Return [X, Y] of the center of cell containing provided text 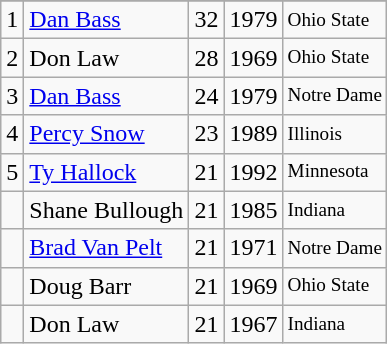
Shane Bullough [106, 210]
1967 [254, 324]
2 [12, 58]
5 [12, 172]
1971 [254, 248]
1985 [254, 210]
23 [206, 134]
Brad Van Pelt [106, 248]
3 [12, 96]
4 [12, 134]
Doug Barr [106, 286]
28 [206, 58]
Ty Hallock [106, 172]
Percy Snow [106, 134]
32 [206, 20]
1989 [254, 134]
24 [206, 96]
1 [12, 20]
1992 [254, 172]
Illinois [335, 134]
Minnesota [335, 172]
